Provide the [X, Y] coordinate of the cell's center where the given text is located.  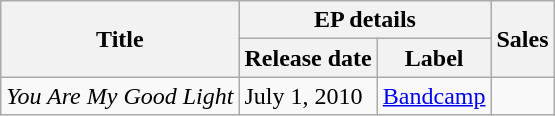
Bandcamp [434, 96]
EP details [365, 20]
Release date [308, 58]
Title [120, 39]
You Are My Good Light [120, 96]
Label [434, 58]
July 1, 2010 [308, 96]
Sales [522, 39]
